Output the (x, y) coordinate of the center of the cell containing the given text.  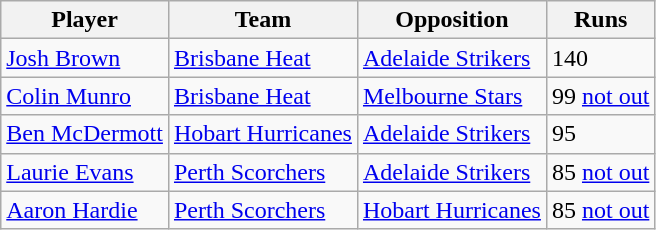
95 (600, 134)
Aaron Hardie (85, 210)
Laurie Evans (85, 172)
99 not out (600, 96)
140 (600, 58)
Ben McDermott (85, 134)
Runs (600, 20)
Player (85, 20)
Josh Brown (85, 58)
Opposition (452, 20)
Colin Munro (85, 96)
Melbourne Stars (452, 96)
Team (262, 20)
